Scan for the cell matching the given text and deliver its (X, Y) coordinate at center. 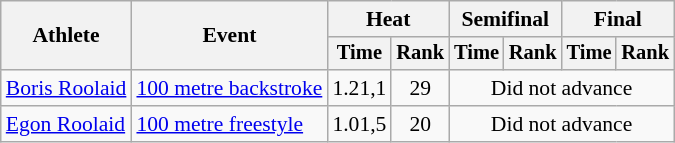
1.21,1 (359, 88)
Event (229, 36)
100 metre backstroke (229, 88)
Athlete (66, 36)
29 (420, 88)
Semifinal (505, 19)
Boris Roolaid (66, 88)
1.01,5 (359, 124)
100 metre freestyle (229, 124)
20 (420, 124)
Final (618, 19)
Heat (388, 19)
Egon Roolaid (66, 124)
